Provide the [X, Y] coordinate of the cell's center where the given text is located.  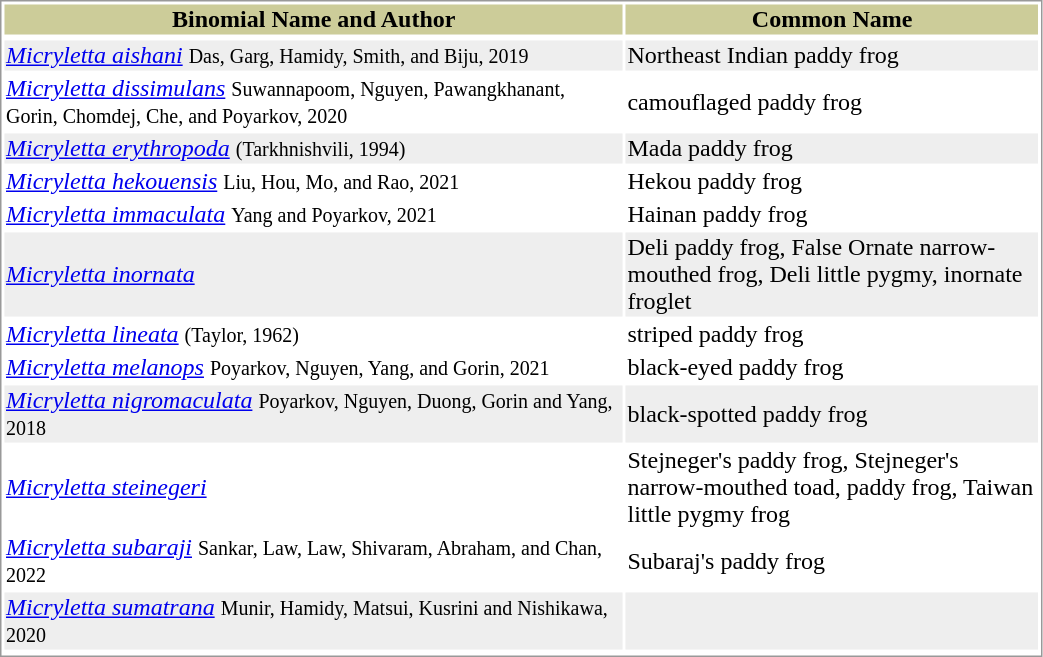
Micryletta immaculata Yang and Poyarkov, 2021 [313, 215]
Subaraj's paddy frog [832, 560]
Micryletta subaraji Sankar, Law, Law, Shivaram, Abraham, and Chan, 2022 [313, 560]
Binomial Name and Author [313, 19]
camouflaged paddy frog [832, 102]
Micryletta nigromaculata Poyarkov, Nguyen, Duong, Gorin and Yang, 2018 [313, 414]
Micryletta lineata (Taylor, 1962) [313, 335]
Stejneger's paddy frog, Stejneger's narrow-mouthed toad, paddy frog, Taiwan little pygmy frog [832, 488]
black-spotted paddy frog [832, 414]
Mada paddy frog [832, 149]
Deli paddy frog, False Ornate narrow-mouthed frog, Deli little pygmy, inornate froglet [832, 274]
Hainan paddy frog [832, 215]
Common Name [832, 19]
Micryletta hekouensis Liu, Hou, Mo, and Rao, 2021 [313, 181]
black-eyed paddy frog [832, 367]
Micryletta sumatrana Munir, Hamidy, Matsui, Kusrini and Nishikawa, 2020 [313, 620]
Hekou paddy frog [832, 181]
Micryletta aishani Das, Garg, Hamidy, Smith, and Biju, 2019 [313, 55]
striped paddy frog [832, 335]
Micryletta melanops Poyarkov, Nguyen, Yang, and Gorin, 2021 [313, 367]
Micryletta dissimulans Suwannapoom, Nguyen, Pawangkhanant, Gorin, Chomdej, Che, and Poyarkov, 2020 [313, 102]
Northeast Indian paddy frog [832, 55]
Micryletta inornata [313, 274]
Micryletta erythropoda (Tarkhnishvili, 1994) [313, 149]
Micryletta steinegeri [313, 488]
